Detect which cell encompasses the target text, then output its [X, Y] center coordinate. 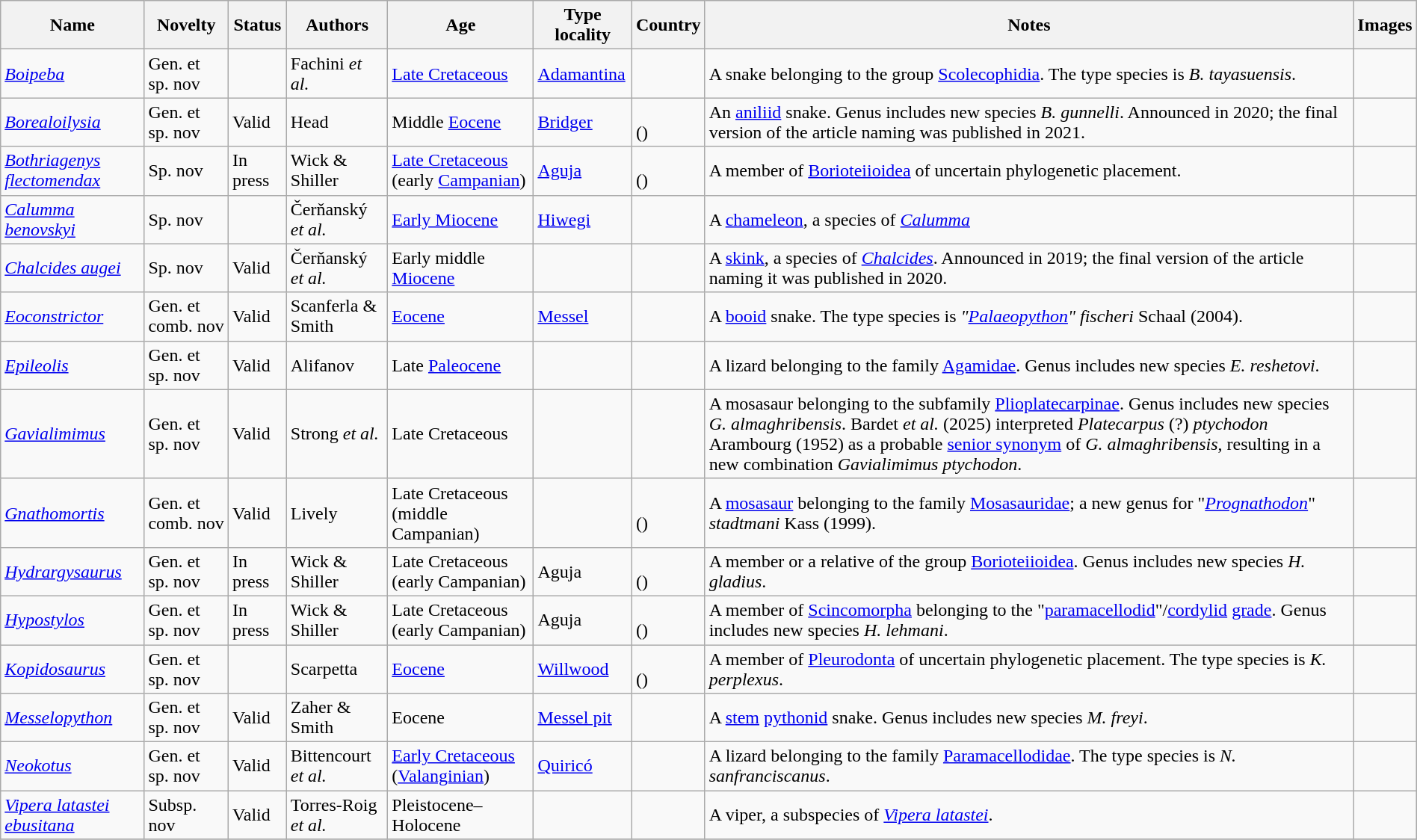
Bridger [583, 123]
Alifanov [337, 365]
Head [337, 123]
Late Cretaceous (middle Campanian) [460, 513]
A member of Borioteiioidea of uncertain phylogenetic placement. [1029, 170]
Early Miocene [460, 220]
Calumma benovskyi [72, 220]
Chalcides augei [72, 268]
Strong et al. [337, 433]
Middle Eocene [460, 123]
Scanferla & Smith [337, 317]
Torres-Roig et al. [337, 815]
Early middle Miocene [460, 268]
Notes [1029, 25]
Zaher & Smith [337, 717]
Early Cretaceous (Valanginian) [460, 767]
A member or a relative of the group Borioteiioidea. Genus includes new species H. gladius. [1029, 571]
An aniliid snake. Genus includes new species B. gunnelli. Announced in 2020; the final version of the article naming was published in 2021. [1029, 123]
A booid snake. The type species is "Palaeopython" fischeri Schaal (2004). [1029, 317]
Name [72, 25]
Epileolis [72, 365]
Kopidosaurus [72, 668]
Hypostylos [72, 620]
Quiricó [583, 767]
A mosasaur belonging to the family Mosasauridae; a new genus for "Prognathodon" stadtmani Kass (1999). [1029, 513]
Adamantina [583, 73]
Gnathomortis [72, 513]
Subsp. nov [187, 815]
Late Paleocene [460, 365]
Borealoilysia [72, 123]
Age [460, 25]
Eoconstrictor [72, 317]
Willwood [583, 668]
Novelty [187, 25]
Hydrargysaurus [72, 571]
Scarpetta [337, 668]
A stem pythonid snake. Genus includes new species M. freyi. [1029, 717]
Lively [337, 513]
Pleistocene–Holocene [460, 815]
Bothriagenys flectomendax [72, 170]
Vipera latastei ebusitana [72, 815]
Authors [337, 25]
A member of Scincomorpha belonging to the "paramacellodid"/cordylid grade. Genus includes new species H. lehmani. [1029, 620]
Country [668, 25]
A lizard belonging to the family Agamidae. Genus includes new species E. reshetovi. [1029, 365]
Images [1385, 25]
Messel pit [583, 717]
A snake belonging to the group Scolecophidia. The type species is B. tayasuensis. [1029, 73]
Hiwegi [583, 220]
Boipeba [72, 73]
A chameleon, a species of Calumma [1029, 220]
Gavialimimus [72, 433]
Bittencourt et al. [337, 767]
A skink, a species of Chalcides. Announced in 2019; the final version of the article naming it was published in 2020. [1029, 268]
Status [258, 25]
Type locality [583, 25]
A lizard belonging to the family Paramacellodidae. The type species is N. sanfranciscanus. [1029, 767]
Fachini et al. [337, 73]
Messelopython [72, 717]
A member of Pleurodonta of uncertain phylogenetic placement. The type species is K. perplexus. [1029, 668]
Neokotus [72, 767]
Messel [583, 317]
A viper, a subspecies of Vipera latastei. [1029, 815]
